Capture the cell that displays the provided text and extract its [x, y] central coordinate. 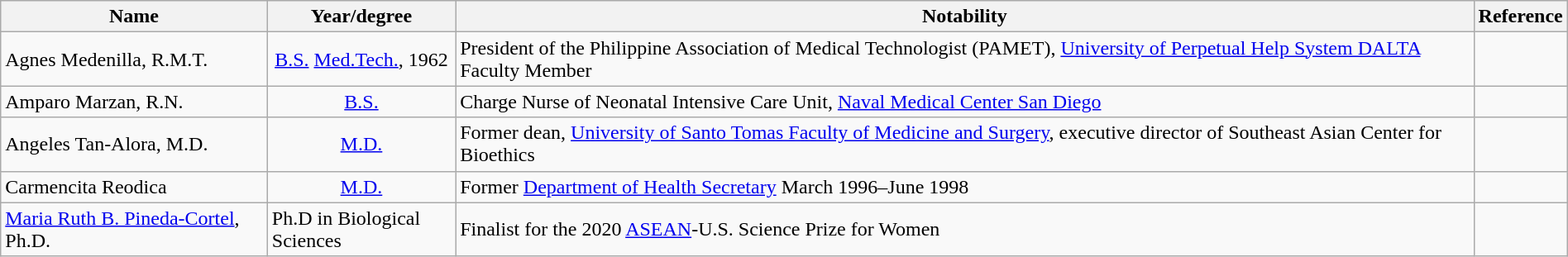
Name [134, 17]
Amparo Marzan, R.N. [134, 102]
Finalist for the 2020 ASEAN-U.S. Science Prize for Women [964, 230]
Carmencita Reodica [134, 187]
Maria Ruth B. Pineda-Cortel, Ph.D. [134, 230]
Ph.D in Biological Sciences [361, 230]
B.S. Med.Tech., 1962 [361, 59]
President of the Philippine Association of Medical Technologist (PAMET), University of Perpetual Help System DALTA Faculty Member [964, 59]
Charge Nurse of Neonatal Intensive Care Unit, Naval Medical Center San Diego [964, 102]
Angeles Tan-Alora, M.D. [134, 144]
Notability [964, 17]
Former Department of Health Secretary March 1996–June 1998 [964, 187]
Year/degree [361, 17]
Former dean, University of Santo Tomas Faculty of Medicine and Surgery, executive director of Southeast Asian Center for Bioethics [964, 144]
Agnes Medenilla, R.M.T. [134, 59]
B.S. [361, 102]
Reference [1520, 17]
